Pinpoint the cell where the given text exists, returning its (X, Y) midpoint coordinate. 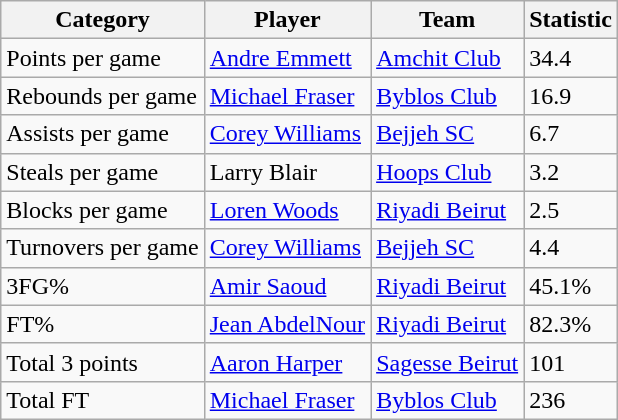
Hoops Club (448, 172)
16.9 (571, 96)
Larry Blair (287, 172)
FT% (102, 324)
Category (102, 20)
Turnovers per game (102, 248)
2.5 (571, 210)
Assists per game (102, 134)
Rebounds per game (102, 96)
Andre Emmett (287, 58)
Blocks per game (102, 210)
Player (287, 20)
4.4 (571, 248)
34.4 (571, 58)
Total 3 points (102, 362)
6.7 (571, 134)
Jean AbdelNour (287, 324)
Points per game (102, 58)
82.3% (571, 324)
Amchit Club (448, 58)
3.2 (571, 172)
Steals per game (102, 172)
3FG% (102, 286)
Sagesse Beirut (448, 362)
Team (448, 20)
45.1% (571, 286)
Total FT (102, 400)
Loren Woods (287, 210)
236 (571, 400)
101 (571, 362)
Statistic (571, 20)
Amir Saoud (287, 286)
Aaron Harper (287, 362)
